From the cell containing the given text, extract its center point as [x, y] coordinate. 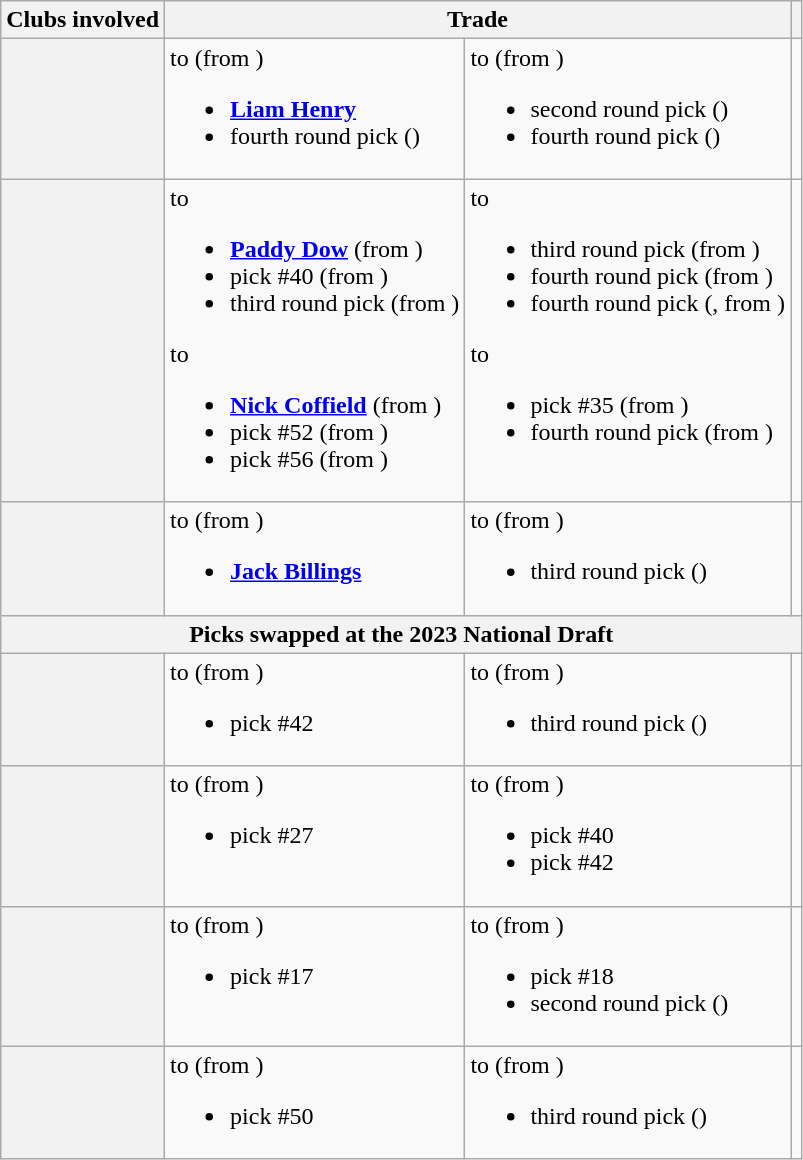
to (from )Liam Henry fourth round pick () [315, 109]
to (from )Jack Billings [315, 558]
to third round pick (from ) fourth round pick (from ) fourth round pick (, from )to pick #35 (from ) fourth round pick (from ) [628, 340]
to (from )pick #17 [315, 976]
to Paddy Dow (from )pick #40 (from ) third round pick (from )to Nick Coffield (from )pick #52 (from )pick #56 (from ) [315, 340]
to (from )pick #27 [315, 836]
to (from )pick #50 [315, 1102]
to (from )pick #18 second round pick () [628, 976]
to (from ) second round pick () fourth round pick () [628, 109]
to (from )pick #40pick #42 [628, 836]
Picks swapped at the 2023 National Draft [402, 634]
Clubs involved [83, 20]
to (from )pick #42 [315, 710]
Trade [478, 20]
